Locate the cell with the specified text and output its [x, y] center coordinate. 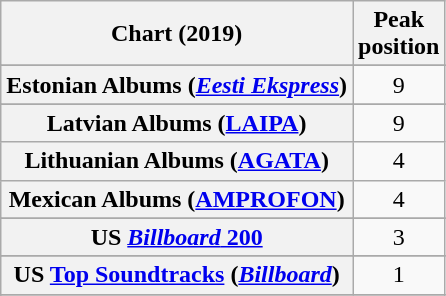
Latvian Albums (LAIPA) [177, 123]
Chart (2019) [177, 34]
3 [399, 237]
Estonian Albums (Eesti Ekspress) [177, 85]
US Top Soundtracks (Billboard) [177, 275]
US Billboard 200 [177, 237]
Peakposition [399, 34]
Lithuanian Albums (AGATA) [177, 161]
1 [399, 275]
Mexican Albums (AMPROFON) [177, 199]
